Return the (x, y) coordinate for the center point of the cell that contains the specified text.  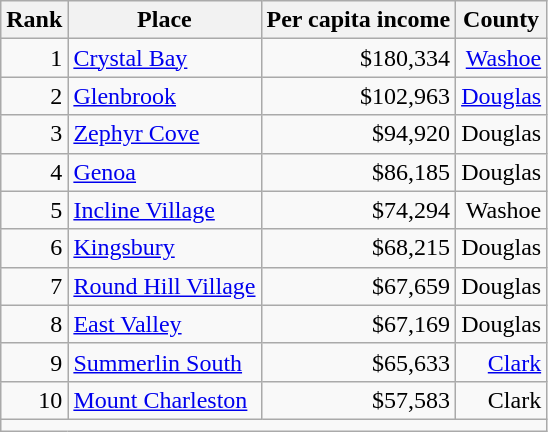
$86,185 (358, 172)
8 (34, 324)
2 (34, 96)
$102,963 (358, 96)
$180,334 (358, 58)
1 (34, 58)
9 (34, 362)
$94,920 (358, 134)
$67,659 (358, 286)
3 (34, 134)
Round Hill Village (164, 286)
$65,633 (358, 362)
Genoa (164, 172)
7 (34, 286)
$67,169 (358, 324)
5 (34, 210)
Zephyr Cove (164, 134)
Incline Village (164, 210)
East Valley (164, 324)
6 (34, 248)
Summerlin South (164, 362)
10 (34, 400)
Glenbrook (164, 96)
County (502, 20)
Per capita income (358, 20)
$74,294 (358, 210)
Rank (34, 20)
Mount Charleston (164, 400)
4 (34, 172)
$57,583 (358, 400)
Crystal Bay (164, 58)
$68,215 (358, 248)
Place (164, 20)
Kingsbury (164, 248)
